Search for the cell housing the specified text and yield its (x, y) center coordinate. 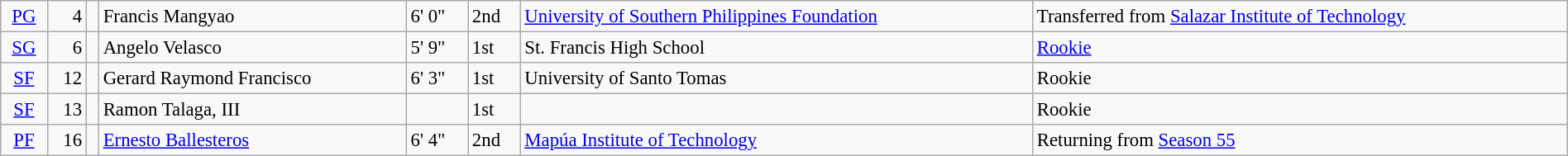
SG (24, 48)
Angelo Velasco (252, 48)
13 (66, 110)
St. Francis High School (776, 48)
Transferred from Salazar Institute of Technology (1300, 17)
University of Santo Tomas (776, 78)
Francis Mangyao (252, 17)
6' 0" (437, 17)
4 (66, 17)
Ernesto Ballesteros (252, 140)
16 (66, 140)
PG (24, 17)
6 (66, 48)
Ramon Talaga, III (252, 110)
PF (24, 140)
Mapúa Institute of Technology (776, 140)
6' 4" (437, 140)
12 (66, 78)
Returning from Season 55 (1300, 140)
5' 9" (437, 48)
University of Southern Philippines Foundation (776, 17)
Gerard Raymond Francisco (252, 78)
6' 3" (437, 78)
